From the cell containing the given text, extract its center point as (x, y) coordinate. 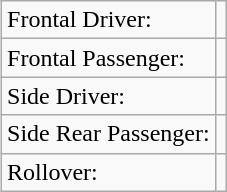
Frontal Passenger: (109, 58)
Side Driver: (109, 96)
Frontal Driver: (109, 20)
Rollover: (109, 172)
Side Rear Passenger: (109, 134)
